Output the [X, Y] coordinate of the center of the cell containing the given text.  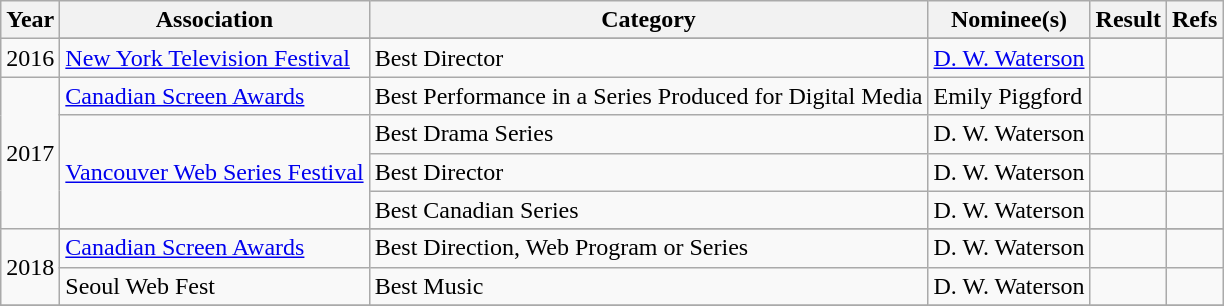
New York Television Festival [214, 58]
Refs [1194, 20]
Seoul Web Fest [214, 286]
Best Drama Series [648, 134]
Best Performance in a Series Produced for Digital Media [648, 96]
Vancouver Web Series Festival [214, 172]
Association [214, 20]
Best Music [648, 286]
2017 [30, 153]
Category [648, 20]
Emily Piggford [1009, 96]
Best Direction, Web Program or Series [648, 248]
Best Canadian Series [648, 210]
Result [1128, 20]
2016 [30, 58]
Nominee(s) [1009, 20]
2018 [30, 267]
Year [30, 20]
